Extract the [X, Y] coordinate from the center of the cell holding the provided text.  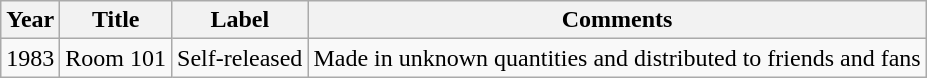
Year [30, 20]
Comments [617, 20]
Label [240, 20]
Self-released [240, 58]
Title [116, 20]
Made in unknown quantities and distributed to friends and fans [617, 58]
Room 101 [116, 58]
1983 [30, 58]
